Find where the given text appears and provide that cell's center as (X, Y) coordinate. 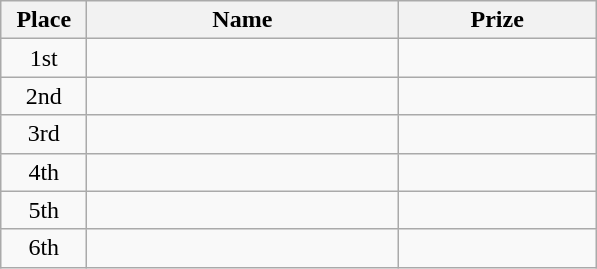
Place (44, 20)
2nd (44, 96)
4th (44, 172)
Name (242, 20)
3rd (44, 134)
6th (44, 248)
5th (44, 210)
1st (44, 58)
Prize (498, 20)
